Search for the cell housing the specified text and yield its (x, y) center coordinate. 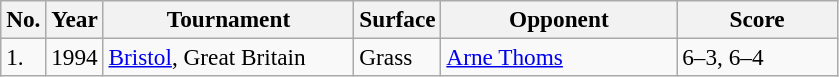
6–3, 6–4 (758, 57)
Opponent (559, 19)
1994 (74, 57)
Surface (398, 19)
No. (24, 19)
1. (24, 57)
Grass (398, 57)
Arne Thoms (559, 57)
Bristol, Great Britain (228, 57)
Year (74, 19)
Score (758, 19)
Tournament (228, 19)
